Pinpoint the cell where the given text exists, returning its (X, Y) midpoint coordinate. 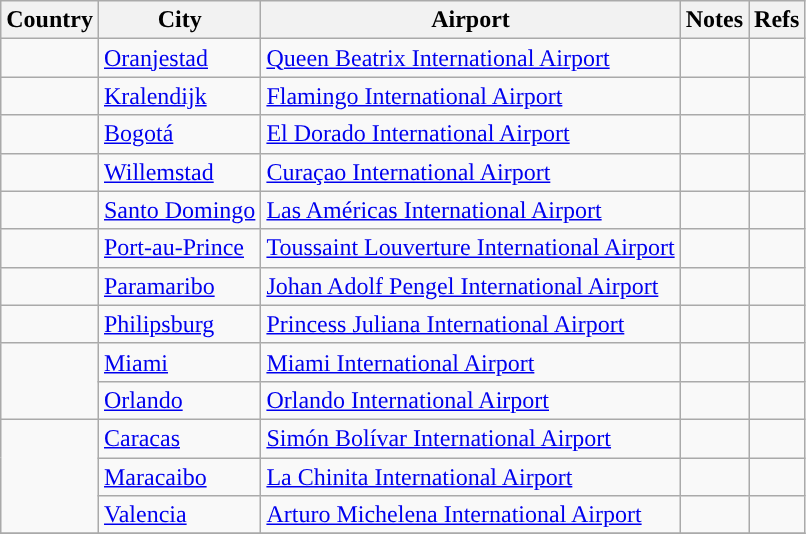
Orlando (179, 400)
Johan Adolf Pengel International Airport (470, 286)
Simón Bolívar International Airport (470, 438)
Airport (470, 20)
Country (50, 20)
Valencia (179, 515)
Philipsburg (179, 324)
Port-au-Prince (179, 248)
Queen Beatrix International Airport (470, 58)
Caracas (179, 438)
Kralendijk (179, 96)
La Chinita International Airport (470, 477)
City (179, 20)
Santo Domingo (179, 210)
Oranjestad (179, 58)
Curaçao International Airport (470, 172)
Miami International Airport (470, 362)
Toussaint Louverture International Airport (470, 248)
Bogotá (179, 134)
Paramaribo (179, 286)
Maracaibo (179, 477)
Orlando International Airport (470, 400)
Notes (714, 20)
Arturo Michelena International Airport (470, 515)
Las Américas International Airport (470, 210)
Refs (777, 20)
Willemstad (179, 172)
Princess Juliana International Airport (470, 324)
Flamingo International Airport (470, 96)
Miami (179, 362)
El Dorado International Airport (470, 134)
